Scan for the cell matching the given text and deliver its (x, y) coordinate at center. 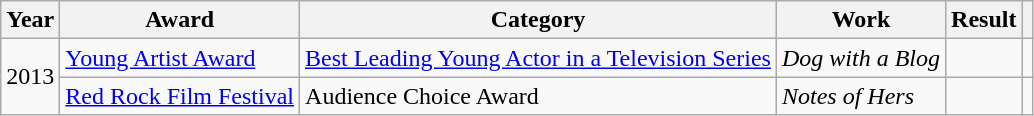
Result (984, 20)
Red Rock Film Festival (180, 96)
Work (860, 20)
Audience Choice Award (538, 96)
Dog with a Blog (860, 58)
2013 (30, 77)
Notes of Hers (860, 96)
Award (180, 20)
Category (538, 20)
Year (30, 20)
Best Leading Young Actor in a Television Series (538, 58)
Young Artist Award (180, 58)
